Provide the [x, y] coordinate of the cell's center where the given text is located.  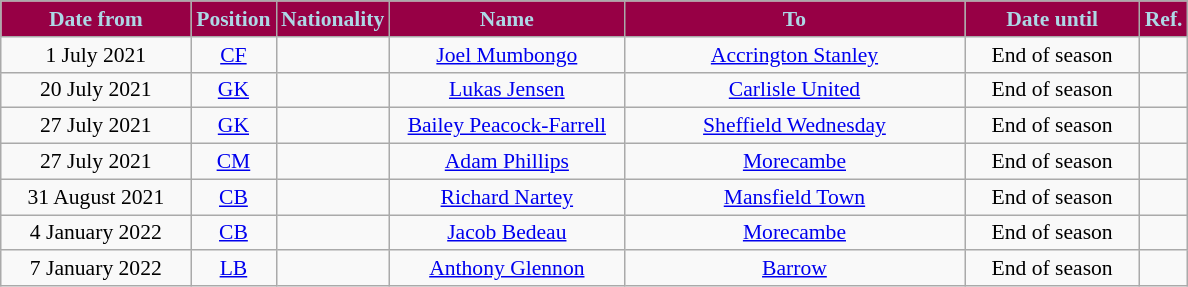
1 July 2021 [96, 55]
Nationality [332, 19]
Lukas Jensen [506, 90]
Date from [96, 19]
Adam Phillips [506, 162]
31 August 2021 [96, 197]
Sheffield Wednesday [794, 126]
Anthony Glennon [506, 269]
Barrow [794, 269]
CM [234, 162]
Ref. [1164, 19]
Richard Nartey [506, 197]
Mansfield Town [794, 197]
20 July 2021 [96, 90]
Name [506, 19]
Carlisle United [794, 90]
Date until [1052, 19]
Position [234, 19]
Joel Mumbongo [506, 55]
4 January 2022 [96, 233]
Jacob Bedeau [506, 233]
Bailey Peacock-Farrell [506, 126]
To [794, 19]
LB [234, 269]
CF [234, 55]
7 January 2022 [96, 269]
Accrington Stanley [794, 55]
